Identify which cell holds the provided text, then report its (X, Y) central coordinate. 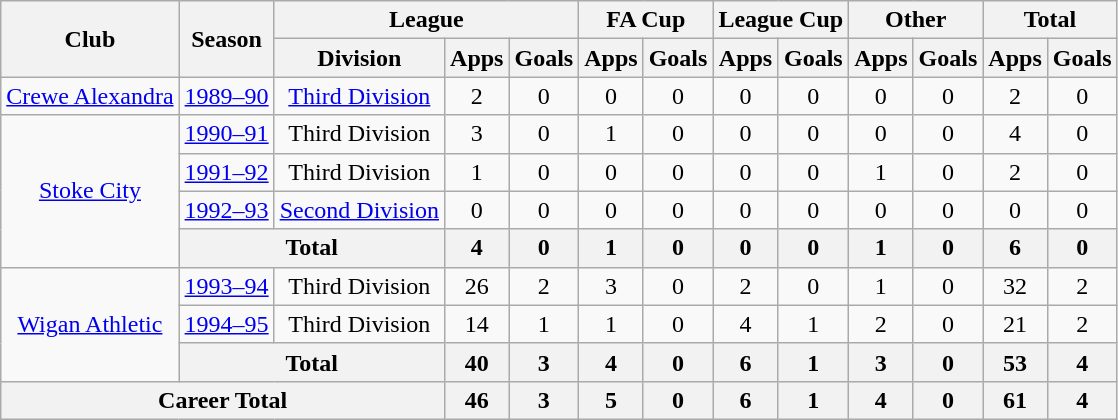
1990–91 (226, 134)
1989–90 (226, 96)
Second Division (359, 210)
1992–93 (226, 210)
21 (1015, 324)
Crewe Alexandra (90, 96)
5 (611, 400)
Other (916, 20)
Wigan Athletic (90, 324)
1991–92 (226, 172)
61 (1015, 400)
Division (359, 58)
14 (477, 324)
46 (477, 400)
Season (226, 39)
1994–95 (226, 324)
26 (477, 286)
League (426, 20)
Club (90, 39)
32 (1015, 286)
Stoke City (90, 191)
40 (477, 362)
FA Cup (646, 20)
Career Total (223, 400)
53 (1015, 362)
League Cup (781, 20)
1993–94 (226, 286)
